Determine the [X, Y] coordinate at the center of the cell enclosing the given text.  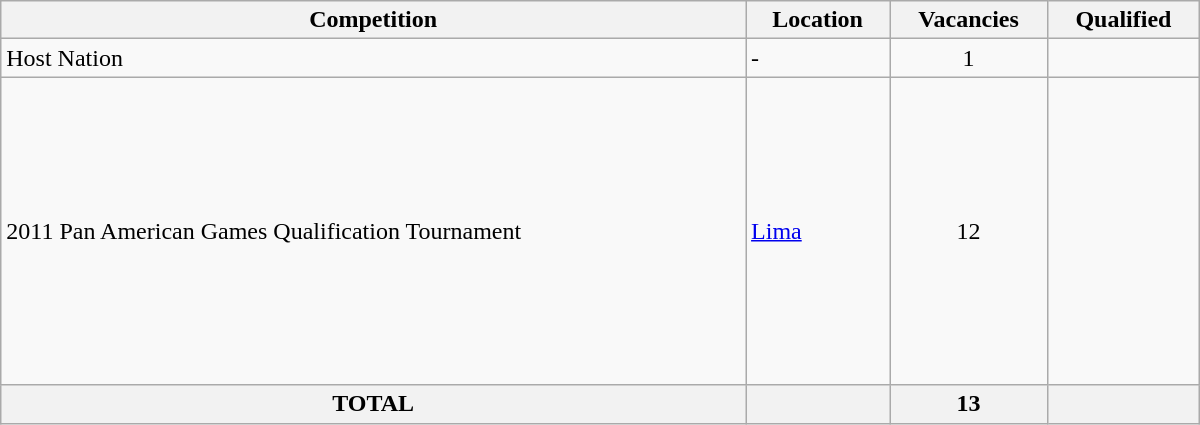
1 [969, 58]
Vacancies [969, 20]
Host Nation [374, 58]
Competition [374, 20]
TOTAL [374, 404]
2011 Pan American Games Qualification Tournament [374, 231]
Lima [818, 231]
Location [818, 20]
Qualified [1124, 20]
12 [969, 231]
- [818, 58]
13 [969, 404]
